Return the (x, y) coordinate for the center point of the cell that contains the specified text.  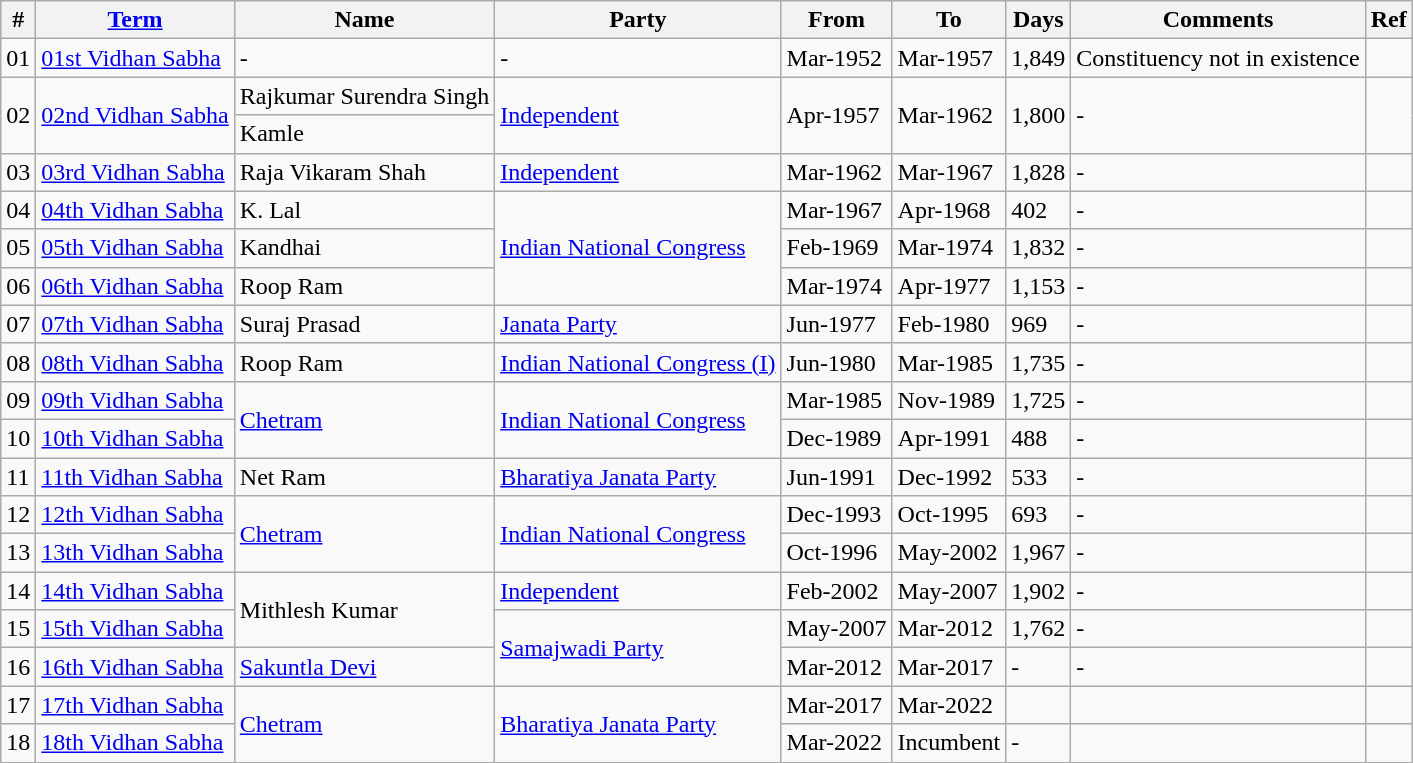
Net Ram (364, 477)
Rajkumar Surendra Singh (364, 96)
Dec-1992 (949, 477)
969 (1038, 324)
10th Vidhan Sabha (135, 438)
17th Vidhan Sabha (135, 705)
1,725 (1038, 400)
09 (18, 400)
# (18, 20)
1,800 (1038, 115)
Sakuntla Devi (364, 667)
402 (1038, 210)
From (836, 20)
Name (364, 20)
Dec-1989 (836, 438)
Ref (1388, 20)
Janata Party (638, 324)
07 (18, 324)
Apr-1968 (949, 210)
Jun-1991 (836, 477)
Kandhai (364, 248)
14 (18, 591)
1,849 (1038, 58)
Jun-1977 (836, 324)
04th Vidhan Sabha (135, 210)
09th Vidhan Sabha (135, 400)
Mar-1957 (949, 58)
Mar-1952 (836, 58)
04 (18, 210)
12 (18, 515)
533 (1038, 477)
08 (18, 362)
16 (18, 667)
Term (135, 20)
12th Vidhan Sabha (135, 515)
1,967 (1038, 553)
Comments (1218, 20)
13th Vidhan Sabha (135, 553)
01st Vidhan Sabha (135, 58)
1,762 (1038, 629)
Mithlesh Kumar (364, 610)
10 (18, 438)
17 (18, 705)
Raja Vikaram Shah (364, 172)
1,828 (1038, 172)
Nov-1989 (949, 400)
05 (18, 248)
08th Vidhan Sabha (135, 362)
05th Vidhan Sabha (135, 248)
1,735 (1038, 362)
Party (638, 20)
Apr-1991 (949, 438)
02 (18, 115)
1,153 (1038, 286)
15 (18, 629)
03rd Vidhan Sabha (135, 172)
To (949, 20)
15th Vidhan Sabha (135, 629)
13 (18, 553)
Indian National Congress (I) (638, 362)
18 (18, 743)
Dec-1993 (836, 515)
Apr-1977 (949, 286)
1,832 (1038, 248)
Samajwadi Party (638, 648)
03 (18, 172)
06th Vidhan Sabha (135, 286)
Feb-1969 (836, 248)
693 (1038, 515)
11th Vidhan Sabha (135, 477)
488 (1038, 438)
01 (18, 58)
06 (18, 286)
Days (1038, 20)
Apr-1957 (836, 115)
16th Vidhan Sabha (135, 667)
Kamle (364, 134)
K. Lal (364, 210)
1,902 (1038, 591)
Incumbent (949, 743)
18th Vidhan Sabha (135, 743)
07th Vidhan Sabha (135, 324)
Constituency not in existence (1218, 58)
Suraj Prasad (364, 324)
Feb-2002 (836, 591)
11 (18, 477)
May-2002 (949, 553)
14th Vidhan Sabha (135, 591)
Jun-1980 (836, 362)
02nd Vidhan Sabha (135, 115)
Oct-1996 (836, 553)
Oct-1995 (949, 515)
Feb-1980 (949, 324)
